Pinpoint the cell where the given text exists, returning its (x, y) midpoint coordinate. 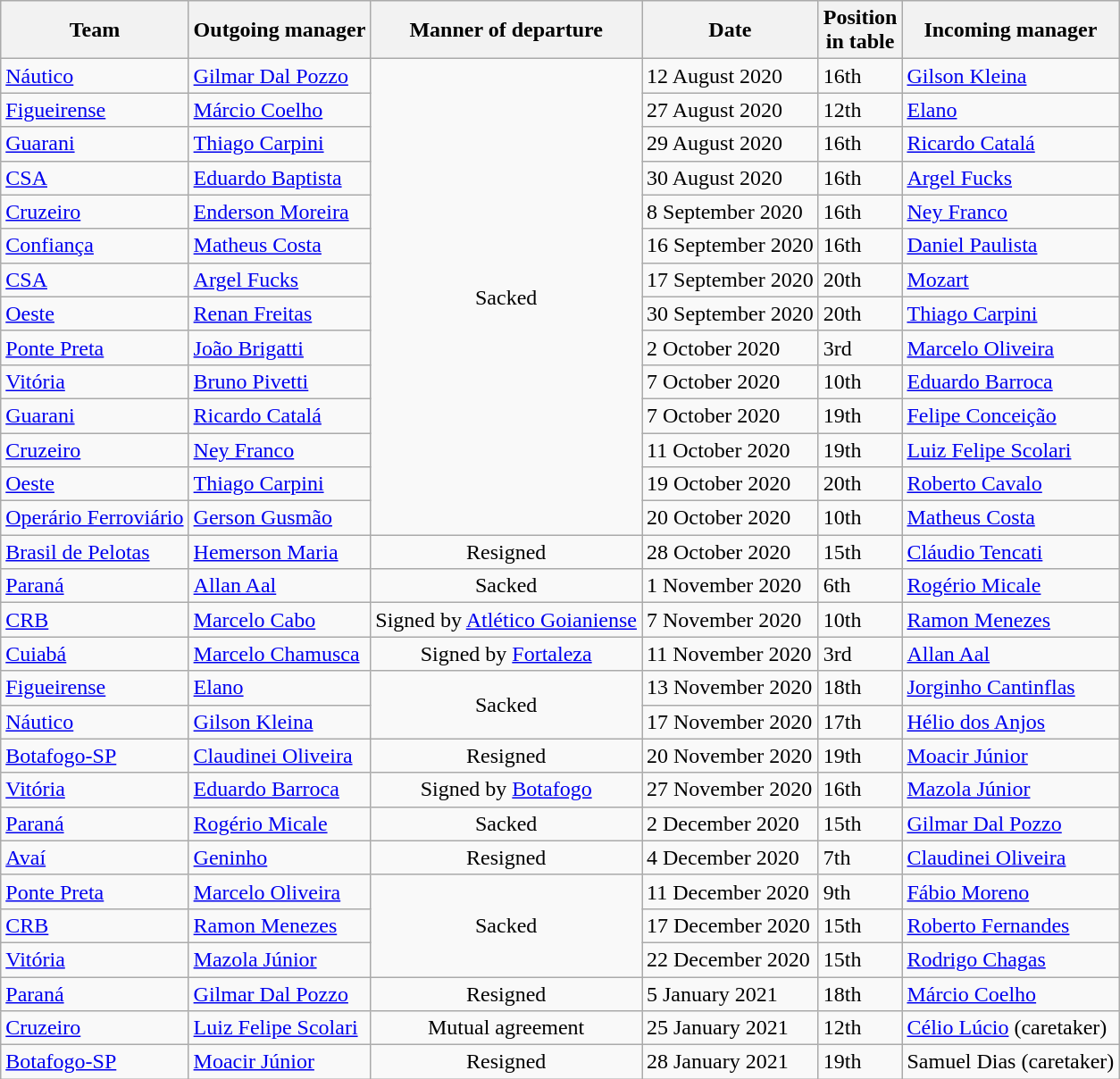
7th (860, 857)
22 December 2020 (730, 959)
Hemerson Maria (280, 552)
Eduardo Baptista (280, 178)
28 January 2021 (730, 1062)
6th (860, 586)
Outgoing manager (280, 30)
Cláudio Tencati (1011, 552)
29 August 2020 (730, 144)
Confiança (95, 246)
Signed by Botafogo (506, 790)
Fábio Moreno (1011, 891)
Samuel Dias (caretaker) (1011, 1062)
28 October 2020 (730, 552)
Bruno Pivetti (280, 381)
Positionin table (860, 30)
Avaí (95, 857)
Cuiabá (95, 654)
Gerson Gusmão (280, 518)
Signed by Fortaleza (506, 654)
Manner of departure (506, 30)
Mutual agreement (506, 1028)
27 August 2020 (730, 110)
Daniel Paulista (1011, 246)
19 October 2020 (730, 484)
Felipe Conceição (1011, 415)
Date (730, 30)
João Brigatti (280, 347)
Incoming manager (1011, 30)
Roberto Cavalo (1011, 484)
17 December 2020 (730, 925)
5 January 2021 (730, 994)
25 January 2021 (730, 1028)
20 November 2020 (730, 756)
Jorginho Cantinflas (1011, 688)
17 September 2020 (730, 280)
30 August 2020 (730, 178)
Roberto Fernandes (1011, 925)
7 November 2020 (730, 620)
Enderson Moreira (280, 212)
16 September 2020 (730, 246)
27 November 2020 (730, 790)
2 December 2020 (730, 824)
Marcelo Chamusca (280, 654)
17 November 2020 (730, 722)
11 November 2020 (730, 654)
Célio Lúcio (caretaker) (1011, 1028)
9th (860, 891)
Brasil de Pelotas (95, 552)
Rodrigo Chagas (1011, 959)
20 October 2020 (730, 518)
Geninho (280, 857)
Operário Ferroviário (95, 518)
Mozart (1011, 280)
2 October 2020 (730, 347)
1 November 2020 (730, 586)
12 August 2020 (730, 76)
30 September 2020 (730, 314)
Signed by Atlético Goianiense (506, 620)
4 December 2020 (730, 857)
17th (860, 722)
8 September 2020 (730, 212)
13 November 2020 (730, 688)
11 December 2020 (730, 891)
Marcelo Cabo (280, 620)
Hélio dos Anjos (1011, 722)
11 October 2020 (730, 449)
Renan Freitas (280, 314)
Team (95, 30)
